Return the (X, Y) coordinate for the center point of the cell that contains the specified text.  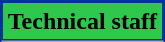
Technical staff (83, 22)
